Detect which cell encompasses the target text, then output its [X, Y] center coordinate. 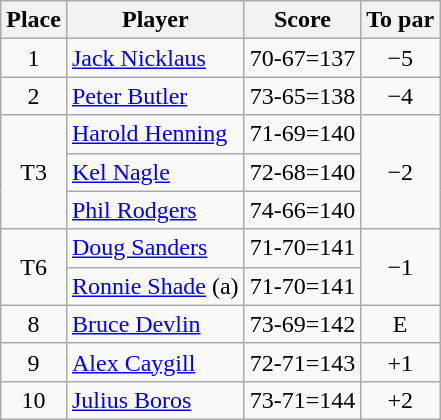
+1 [400, 362]
Phil Rodgers [155, 210]
T3 [34, 172]
73-71=144 [302, 400]
Kel Nagle [155, 172]
71-69=140 [302, 134]
To par [400, 20]
74-66=140 [302, 210]
1 [34, 58]
70-67=137 [302, 58]
−5 [400, 58]
Doug Sanders [155, 248]
E [400, 324]
73-65=138 [302, 96]
T6 [34, 267]
Ronnie Shade (a) [155, 286]
73-69=142 [302, 324]
Score [302, 20]
Bruce Devlin [155, 324]
8 [34, 324]
10 [34, 400]
Harold Henning [155, 134]
−1 [400, 267]
Jack Nicklaus [155, 58]
Julius Boros [155, 400]
−2 [400, 172]
2 [34, 96]
Peter Butler [155, 96]
Player [155, 20]
72-71=143 [302, 362]
Alex Caygill [155, 362]
Place [34, 20]
+2 [400, 400]
−4 [400, 96]
72-68=140 [302, 172]
9 [34, 362]
